Search for the cell housing the specified text and yield its (X, Y) center coordinate. 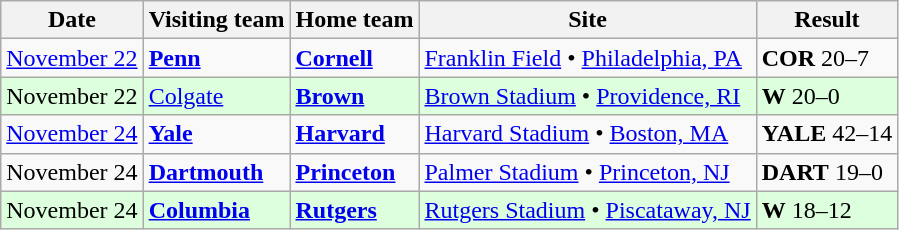
Rutgers (354, 210)
Columbia (216, 210)
W 18–12 (827, 210)
Brown (354, 96)
Home team (354, 20)
Brown Stadium • Providence, RI (588, 96)
Yale (216, 134)
Cornell (354, 58)
Palmer Stadium • Princeton, NJ (588, 172)
Penn (216, 58)
DART 19–0 (827, 172)
YALE 42–14 (827, 134)
Colgate (216, 96)
Visiting team (216, 20)
Site (588, 20)
Harvard (354, 134)
Harvard Stadium • Boston, MA (588, 134)
Date (72, 20)
COR 20–7 (827, 58)
Franklin Field • Philadelphia, PA (588, 58)
Result (827, 20)
Dartmouth (216, 172)
W 20–0 (827, 96)
Rutgers Stadium • Piscataway, NJ (588, 210)
Princeton (354, 172)
